Scan for the cell matching the given text and deliver its (x, y) coordinate at center. 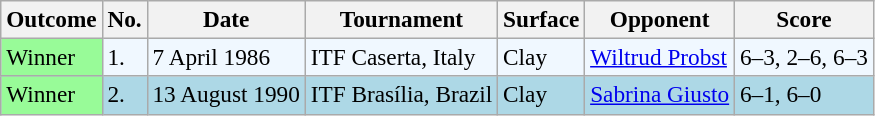
Outcome (52, 19)
ITF Brasília, Brazil (401, 95)
Surface (542, 19)
ITF Caserta, Italy (401, 57)
1. (124, 57)
6–1, 6–0 (804, 95)
Score (804, 19)
No. (124, 19)
2. (124, 95)
Wiltrud Probst (660, 57)
Date (226, 19)
Tournament (401, 19)
Opponent (660, 19)
7 April 1986 (226, 57)
13 August 1990 (226, 95)
Sabrina Giusto (660, 95)
6–3, 2–6, 6–3 (804, 57)
